Search for the cell housing the specified text and yield its [X, Y] center coordinate. 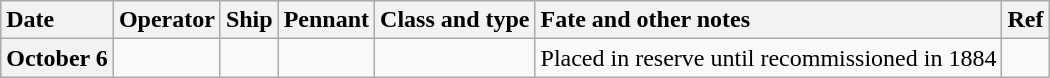
Ship [249, 20]
Class and type [455, 20]
Operator [166, 20]
Date [58, 20]
October 6 [58, 58]
Pennant [326, 20]
Placed in reserve until recommissioned in 1884 [768, 58]
Ref [1026, 20]
Fate and other notes [768, 20]
